Locate the cell with the specified text and output its [x, y] center coordinate. 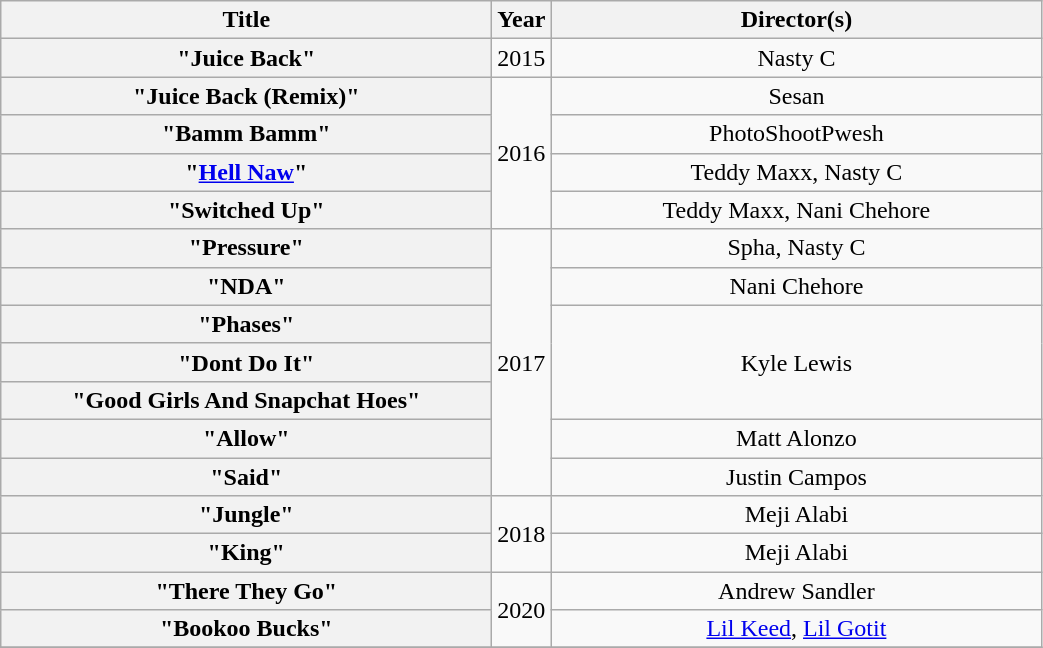
"Juice Back" [246, 58]
2015 [522, 58]
"Pressure" [246, 248]
"Good Girls And Snapchat Hoes" [246, 400]
"Switched Up" [246, 210]
"Bookoo Bucks" [246, 629]
2017 [522, 362]
Spha, Nasty C [796, 248]
Nani Chehore [796, 286]
"Jungle" [246, 515]
2016 [522, 153]
"Allow" [246, 438]
"NDA" [246, 286]
Teddy Maxx, Nasty C [796, 172]
"Phases" [246, 324]
2020 [522, 610]
Lil Keed, Lil Gotit [796, 629]
Title [246, 20]
Year [522, 20]
Kyle Lewis [796, 362]
Justin Campos [796, 477]
"King" [246, 553]
Andrew Sandler [796, 591]
"Juice Back (Remix)" [246, 96]
"Bamm Bamm" [246, 134]
2018 [522, 534]
"Dont Do It" [246, 362]
Director(s) [796, 20]
PhotoShootPwesh [796, 134]
Matt Alonzo [796, 438]
Teddy Maxx, Nani Chehore [796, 210]
"Said" [246, 477]
"There They Go" [246, 591]
Sesan [796, 96]
Nasty C [796, 58]
"Hell Naw" [246, 172]
